Determine the (x, y) coordinate at the center of the cell enclosing the given text.  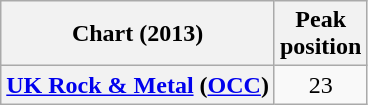
UK Rock & Metal (OCC) (138, 85)
23 (320, 85)
Chart (2013) (138, 34)
Peakposition (320, 34)
